From the cell containing the given text, extract its center point as [X, Y] coordinate. 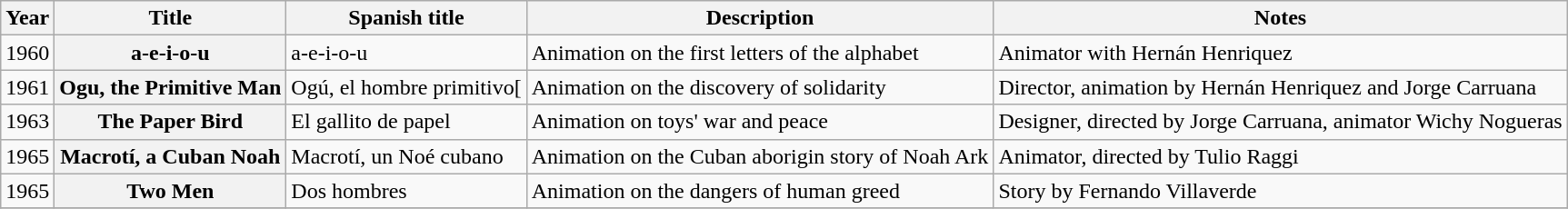
Year [27, 18]
Animation on the first letters of the alphabet [760, 53]
Animation on the Cuban aborigin story of Noah Ark [760, 156]
Animator, directed by Tulio Raggi [1280, 156]
Animator with Hernán Henriquez [1280, 53]
1960 [27, 53]
Macrotí, a Cuban Noah [171, 156]
1963 [27, 122]
Description [760, 18]
Two Men [171, 191]
The Paper Bird [171, 122]
El gallito de papel [406, 122]
Macrotí, un Noé cubano [406, 156]
Spanish title [406, 18]
Title [171, 18]
Designer, directed by Jorge Carruana, animator Wichy Nogueras [1280, 122]
Animation on the discovery of solidarity [760, 87]
Story by Fernando Villaverde [1280, 191]
Ogú, el hombre primitivo[ [406, 87]
Animation on toys' war and peace [760, 122]
1961 [27, 87]
Dos hombres [406, 191]
Director, animation by Hernán Henriquez and Jorge Carruana [1280, 87]
Notes [1280, 18]
Ogu, the Primitive Man [171, 87]
Animation on the dangers of human greed [760, 191]
